Determine the [x, y] coordinate at the center of the cell enclosing the given text.  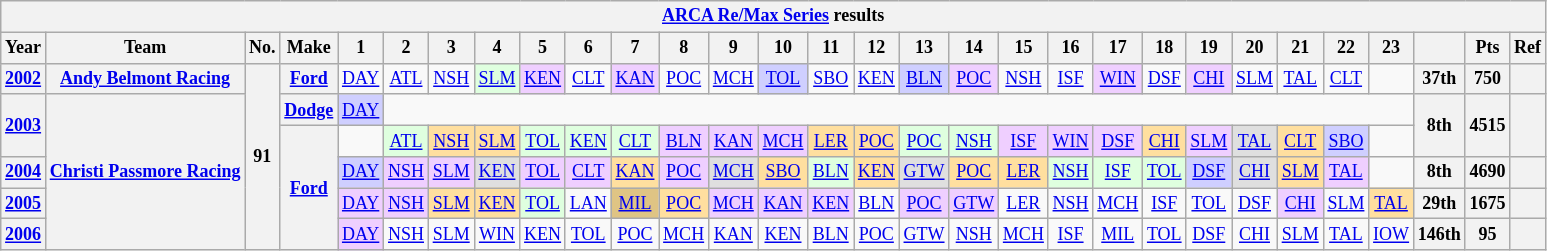
2 [406, 48]
Make [309, 48]
15 [1024, 48]
IOW [1392, 234]
10 [783, 48]
2003 [24, 125]
5 [543, 48]
Dodge [309, 110]
146th [1439, 234]
23 [1392, 48]
4690 [1488, 172]
14 [974, 48]
20 [1255, 48]
1 [361, 48]
No. [262, 48]
2005 [24, 204]
4515 [1488, 125]
22 [1346, 48]
4 [497, 48]
37th [1439, 78]
17 [1118, 48]
2002 [24, 78]
2004 [24, 172]
Ref [1528, 48]
7 [635, 48]
18 [1164, 48]
3 [451, 48]
16 [1070, 48]
9 [733, 48]
11 [831, 48]
19 [1209, 48]
750 [1488, 78]
2006 [24, 234]
Andy Belmont Racing [144, 78]
Year [24, 48]
29th [1439, 204]
6 [588, 48]
8 [684, 48]
95 [1488, 234]
Christi Passmore Racing [144, 172]
21 [1300, 48]
13 [924, 48]
12 [877, 48]
LAN [588, 204]
ARCA Re/Max Series results [774, 16]
Pts [1488, 48]
1675 [1488, 204]
Team [144, 48]
91 [262, 156]
